Extract the (x, y) coordinate from the center of the cell holding the provided text.  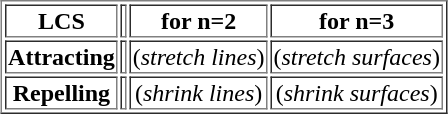
for n=3 (356, 20)
(shrink lines) (199, 92)
Attracting (62, 56)
Repelling (62, 92)
(shrink surfaces) (356, 92)
(stretch lines) (199, 56)
for n=2 (199, 20)
LCS (62, 20)
(stretch surfaces) (356, 56)
